Determine the (X, Y) coordinate at the center of the cell enclosing the given text.  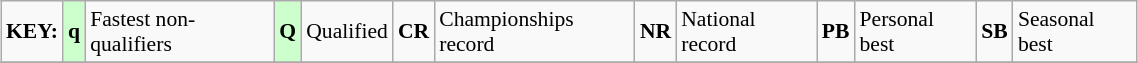
PB (836, 32)
Personal best (916, 32)
KEY: (32, 32)
q (74, 32)
Seasonal best (1075, 32)
Fastest non-qualifiers (180, 32)
Q (288, 32)
SB (994, 32)
CR (414, 32)
Qualified (347, 32)
NR (656, 32)
Championships record (534, 32)
National record (746, 32)
